Pinpoint the cell where the given text exists, returning its (x, y) midpoint coordinate. 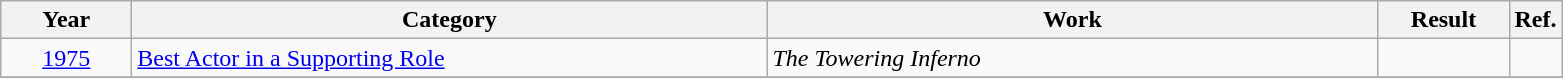
1975 (66, 58)
Result (1444, 20)
Ref. (1536, 20)
Work (1072, 20)
The Towering Inferno (1072, 58)
Year (66, 20)
Best Actor in a Supporting Role (450, 58)
Category (450, 20)
